Determine the (x, y) coordinate at the center of the cell enclosing the given text.  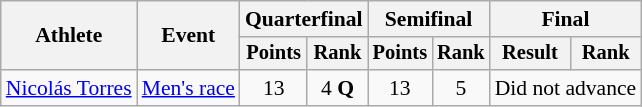
Final (566, 19)
Nicolás Torres (69, 88)
Semifinal (429, 19)
Did not advance (566, 88)
Athlete (69, 36)
Quarterfinal (304, 19)
Result (530, 54)
5 (461, 88)
Event (188, 36)
4 Q (337, 88)
Men's race (188, 88)
